Capture the cell that displays the provided text and extract its [X, Y] central coordinate. 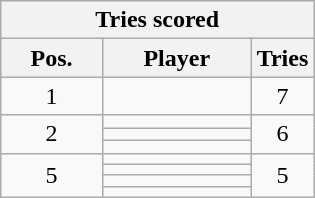
1 [52, 96]
7 [282, 96]
Player [176, 58]
Tries [282, 58]
Tries scored [158, 20]
Pos. [52, 58]
2 [52, 134]
6 [282, 134]
